Capture the cell that displays the provided text and extract its [x, y] central coordinate. 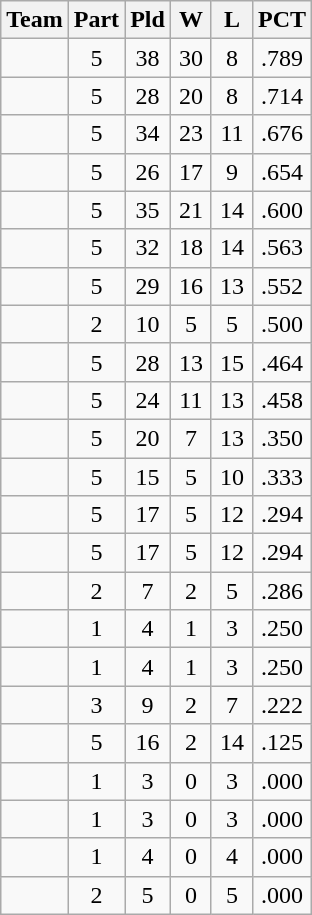
.350 [282, 438]
.552 [282, 286]
W [190, 20]
Team [35, 20]
Pld [148, 20]
24 [148, 400]
.676 [282, 134]
.789 [282, 58]
35 [148, 210]
.464 [282, 362]
L [232, 20]
23 [190, 134]
34 [148, 134]
21 [190, 210]
.714 [282, 96]
.333 [282, 477]
PCT [282, 20]
.500 [282, 324]
.600 [282, 210]
.222 [282, 705]
18 [190, 248]
.125 [282, 743]
.458 [282, 400]
.286 [282, 591]
.654 [282, 172]
26 [148, 172]
30 [190, 58]
Part [96, 20]
32 [148, 248]
.563 [282, 248]
29 [148, 286]
38 [148, 58]
